Pinpoint the cell where the given text exists, returning its [X, Y] midpoint coordinate. 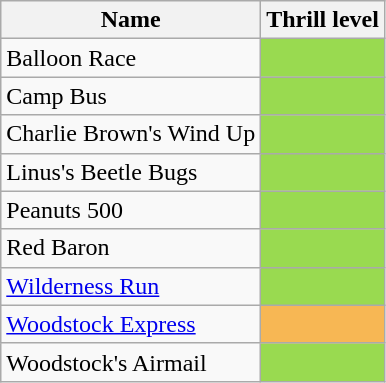
Wilderness Run [131, 286]
Red Baron [131, 248]
Woodstock's Airmail [131, 362]
Thrill level [323, 20]
Peanuts 500 [131, 210]
Charlie Brown's Wind Up [131, 134]
Woodstock Express [131, 324]
Linus's Beetle Bugs [131, 172]
Camp Bus [131, 96]
Balloon Race [131, 58]
Name [131, 20]
